Return the (x, y) coordinate for the center point of the cell that contains the specified text.  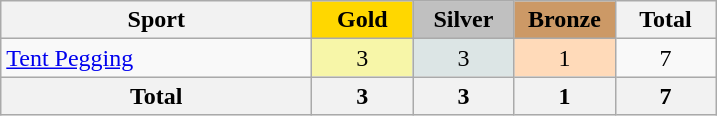
Bronze (564, 20)
Sport (156, 20)
Gold (362, 20)
Silver (464, 20)
Tent Pegging (156, 58)
